Pinpoint the cell where the given text exists, returning its (X, Y) midpoint coordinate. 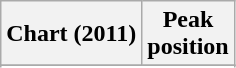
Peakposition (188, 34)
Chart (2011) (72, 34)
